Identify which cell holds the provided text, then report its (X, Y) central coordinate. 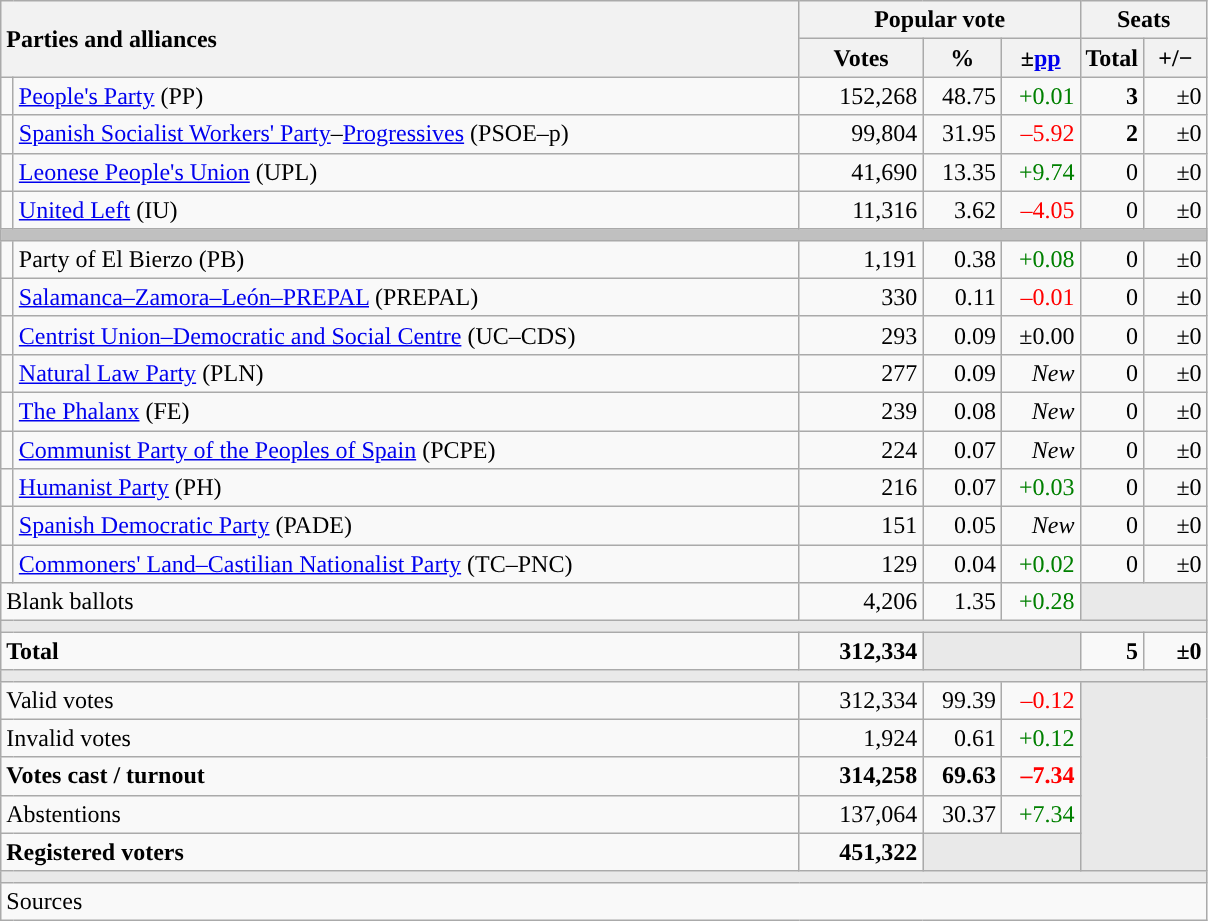
United Left (IU) (406, 210)
+7.34 (1040, 814)
–7.34 (1040, 776)
Commoners' Land–Castilian Nationalist Party (TC–PNC) (406, 564)
+/− (1176, 58)
–4.05 (1040, 210)
Blank ballots (400, 602)
Centrist Union–Democratic and Social Centre (UC–CDS) (406, 335)
Valid votes (400, 700)
48.75 (962, 96)
Spanish Socialist Workers' Party–Progressives (PSOE–p) (406, 134)
31.95 (962, 134)
Humanist Party (PH) (406, 488)
330 (861, 297)
239 (861, 411)
451,322 (861, 852)
30.37 (962, 814)
Natural Law Party (PLN) (406, 373)
129 (861, 564)
People's Party (PP) (406, 96)
1,191 (861, 259)
13.35 (962, 172)
0.04 (962, 564)
Spanish Democratic Party (PADE) (406, 526)
0.11 (962, 297)
5 (1112, 651)
0.08 (962, 411)
314,258 (861, 776)
+0.02 (1040, 564)
0.05 (962, 526)
216 (861, 488)
4,206 (861, 602)
99.39 (962, 700)
Abstentions (400, 814)
0.61 (962, 738)
277 (861, 373)
224 (861, 449)
3.62 (962, 210)
Votes cast / turnout (400, 776)
3 (1112, 96)
+0.08 (1040, 259)
Communist Party of the Peoples of Spain (PCPE) (406, 449)
Sources (604, 901)
Salamanca–Zamora–León–PREPAL (PREPAL) (406, 297)
2 (1112, 134)
Registered voters (400, 852)
1,924 (861, 738)
–0.12 (1040, 700)
11,316 (861, 210)
+0.01 (1040, 96)
1.35 (962, 602)
Seats (1144, 20)
Popular vote (940, 20)
+0.03 (1040, 488)
293 (861, 335)
Invalid votes (400, 738)
151 (861, 526)
Leonese People's Union (UPL) (406, 172)
152,268 (861, 96)
0.38 (962, 259)
Votes (861, 58)
The Phalanx (FE) (406, 411)
99,804 (861, 134)
+9.74 (1040, 172)
% (962, 58)
±pp (1040, 58)
Parties and alliances (400, 39)
137,064 (861, 814)
41,690 (861, 172)
69.63 (962, 776)
+0.28 (1040, 602)
+0.12 (1040, 738)
±0.00 (1040, 335)
–0.01 (1040, 297)
Party of El Bierzo (PB) (406, 259)
–5.92 (1040, 134)
